Locate the cell with the specified text and output its [x, y] center coordinate. 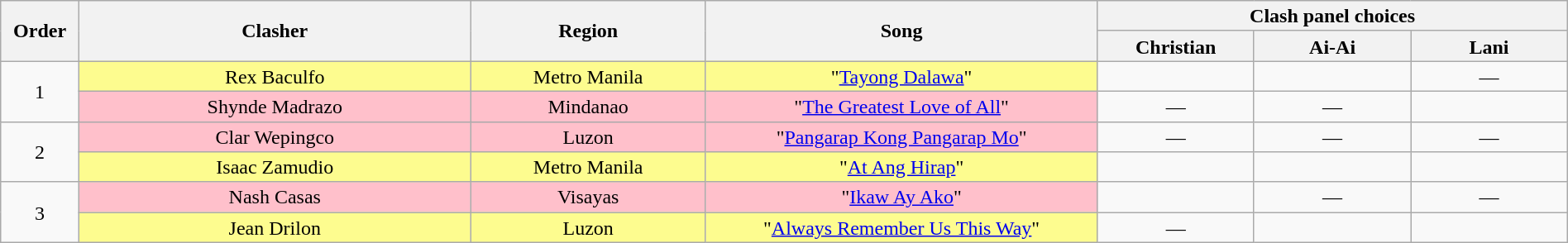
"Tayong Dalawa" [901, 76]
Song [901, 31]
"The Greatest Love of All" [901, 106]
1 [40, 91]
Ai-Ai [1331, 46]
Nash Casas [275, 197]
"At Ang Hirap" [901, 167]
"Pangarap Kong Pangarap Mo" [901, 137]
"Always Remember Us This Way" [901, 228]
Clar Wepingco [275, 137]
Region [588, 31]
Mindanao [588, 106]
Christian [1176, 46]
2 [40, 152]
Shynde Madrazo [275, 106]
Lani [1489, 46]
Rex Baculfo [275, 76]
Clasher [275, 31]
3 [40, 212]
Clash panel choices [1332, 17]
"Ikaw Ay Ako" [901, 197]
Jean Drilon [275, 228]
Order [40, 31]
Visayas [588, 197]
Isaac Zamudio [275, 167]
